Return (x, y) of the center of cell containing provided text 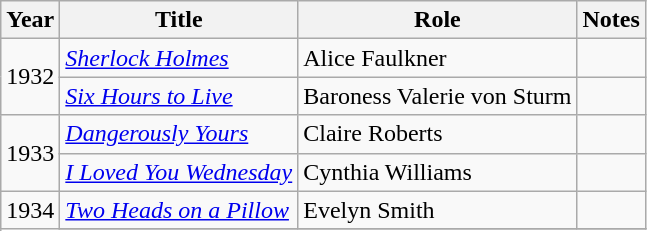
Evelyn Smith (438, 210)
Sherlock Holmes (179, 58)
Alice Faulkner (438, 58)
Role (438, 20)
Baroness Valerie von Sturm (438, 96)
1932 (30, 77)
1933 (30, 153)
Six Hours to Live (179, 96)
Title (179, 20)
I Loved You Wednesday (179, 172)
Claire Roberts (438, 134)
Notes (611, 20)
Dangerously Yours (179, 134)
Year (30, 20)
1934 (30, 210)
Cynthia Williams (438, 172)
Two Heads on a Pillow (179, 210)
